Detect which cell encompasses the target text, then output its (x, y) center coordinate. 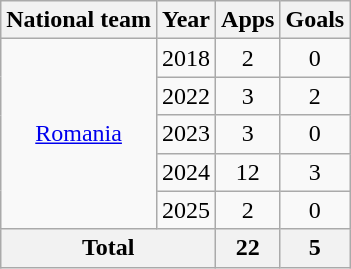
2025 (186, 210)
2024 (186, 172)
2018 (186, 58)
12 (248, 172)
Total (108, 248)
Year (186, 20)
Apps (248, 20)
5 (315, 248)
22 (248, 248)
National team (79, 20)
Goals (315, 20)
2023 (186, 134)
2022 (186, 96)
Romania (79, 134)
